Output the [X, Y] coordinate of the center of the cell containing the given text.  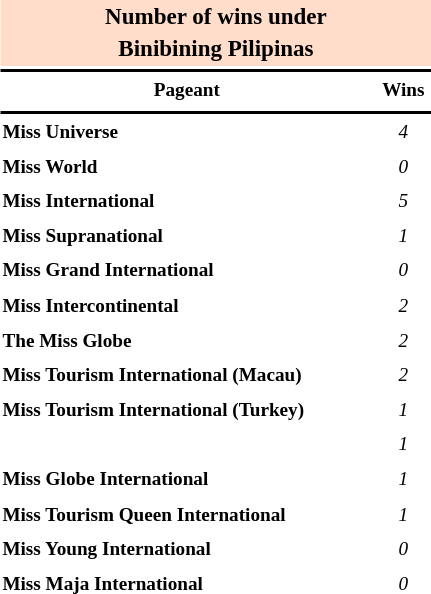
Miss Tourism International (Turkey) [187, 411]
Miss Tourism International (Macau) [187, 376]
Miss Globe International [187, 480]
Number of wins underBinibining Pilipinas [216, 34]
Miss World [187, 167]
Miss International [187, 202]
4 [404, 132]
Pageant [187, 92]
Miss Tourism Queen International [187, 515]
Wins [404, 92]
Miss Universe [187, 132]
5 [404, 202]
Miss Young International [187, 550]
Miss Supranational [187, 237]
The Miss Globe [187, 341]
Miss Grand International [187, 271]
Miss Intercontinental [187, 306]
